Provide the (X, Y) coordinate of the cell's center where the given text is located.  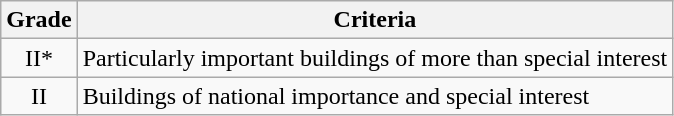
Criteria (375, 20)
Buildings of national importance and special interest (375, 96)
Grade (39, 20)
Particularly important buildings of more than special interest (375, 58)
II (39, 96)
II* (39, 58)
